Determine the (X, Y) coordinate at the center of the cell enclosing the given text.  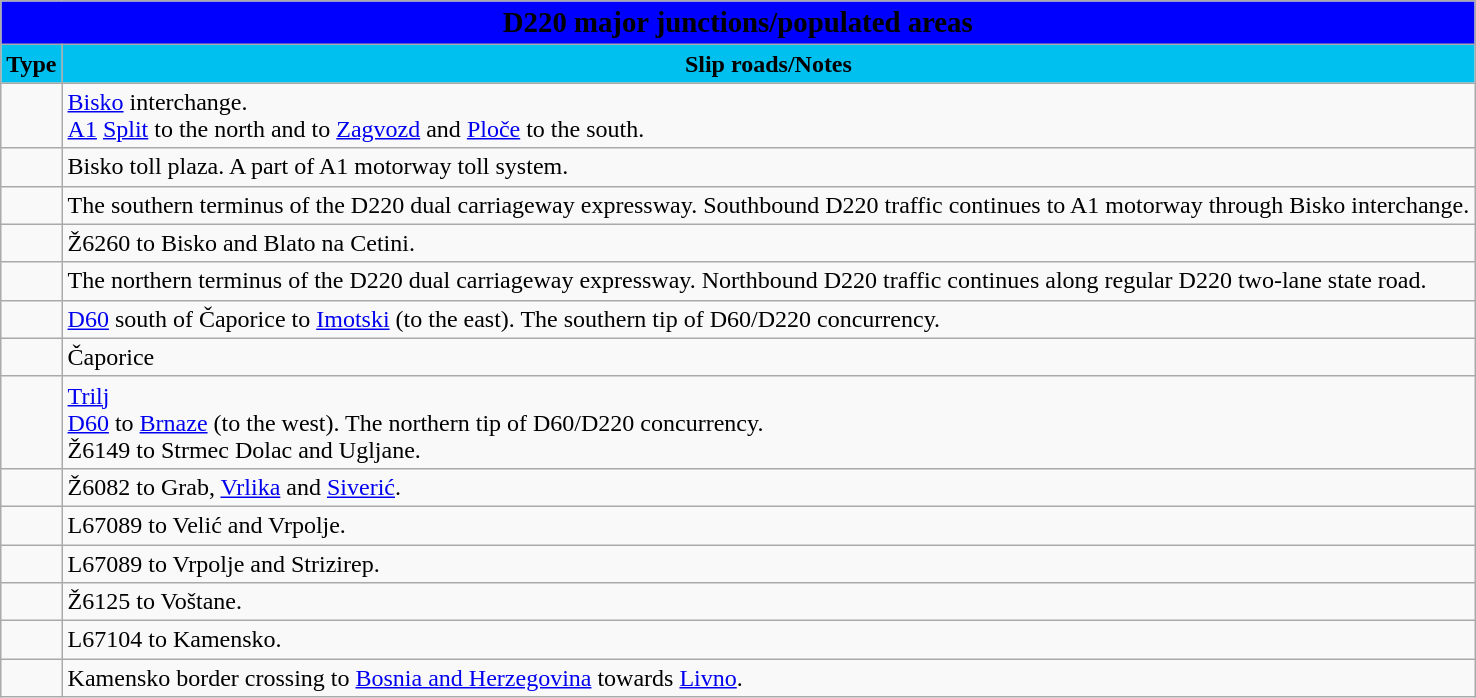
L67089 to Velić and Vrpolje. (768, 525)
Slip roads/Notes (768, 64)
Type (32, 64)
Ž6082 to Grab, Vrlika and Siverić. (768, 487)
Ž6125 to Voštane. (768, 602)
Bisko interchange. A1 Split to the north and to Zagvozd and Ploče to the south. (768, 116)
D60 south of Čaporice to Imotski (to the east). The southern tip of D60/D220 concurrency. (768, 319)
The northern terminus of the D220 dual carriageway expressway. Northbound D220 traffic continues along regular D220 two-lane state road. (768, 281)
L67104 to Kamensko. (768, 640)
Bisko toll plaza. A part of A1 motorway toll system. (768, 167)
Trilj D60 to Brnaze (to the west). The northern tip of D60/D220 concurrency.Ž6149 to Strmec Dolac and Ugljane. (768, 422)
D220 major junctions/populated areas (738, 23)
The southern terminus of the D220 dual carriageway expressway. Southbound D220 traffic continues to A1 motorway through Bisko interchange. (768, 205)
Čaporice (768, 357)
L67089 to Vrpolje and Strizirep. (768, 563)
Kamensko border crossing to Bosnia and Herzegovina towards Livno. (768, 678)
Ž6260 to Bisko and Blato na Cetini. (768, 243)
